Scan for the cell matching the given text and deliver its [x, y] coordinate at center. 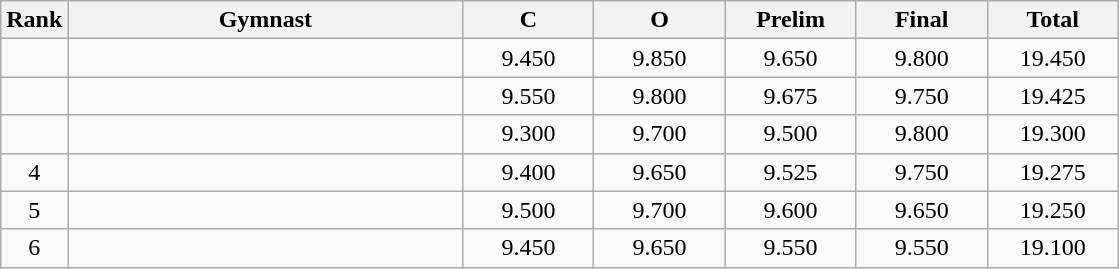
19.275 [1052, 172]
Rank [34, 20]
9.600 [790, 210]
Gymnast [266, 20]
9.300 [528, 134]
9.400 [528, 172]
C [528, 20]
6 [34, 248]
5 [34, 210]
O [660, 20]
Final [922, 20]
19.100 [1052, 248]
Total [1052, 20]
19.425 [1052, 96]
19.250 [1052, 210]
19.300 [1052, 134]
9.675 [790, 96]
19.450 [1052, 58]
4 [34, 172]
9.850 [660, 58]
Prelim [790, 20]
9.525 [790, 172]
